Find where the given text appears and provide that cell's center as [x, y] coordinate. 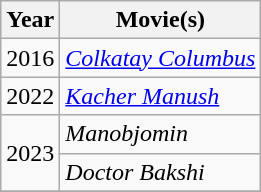
2022 [30, 96]
Movie(s) [160, 20]
Manobjomin [160, 134]
Year [30, 20]
2023 [30, 153]
2016 [30, 58]
Doctor Bakshi [160, 172]
Kacher Manush [160, 96]
Colkatay Columbus [160, 58]
